Determine the [x, y] coordinate at the center of the cell enclosing the given text.  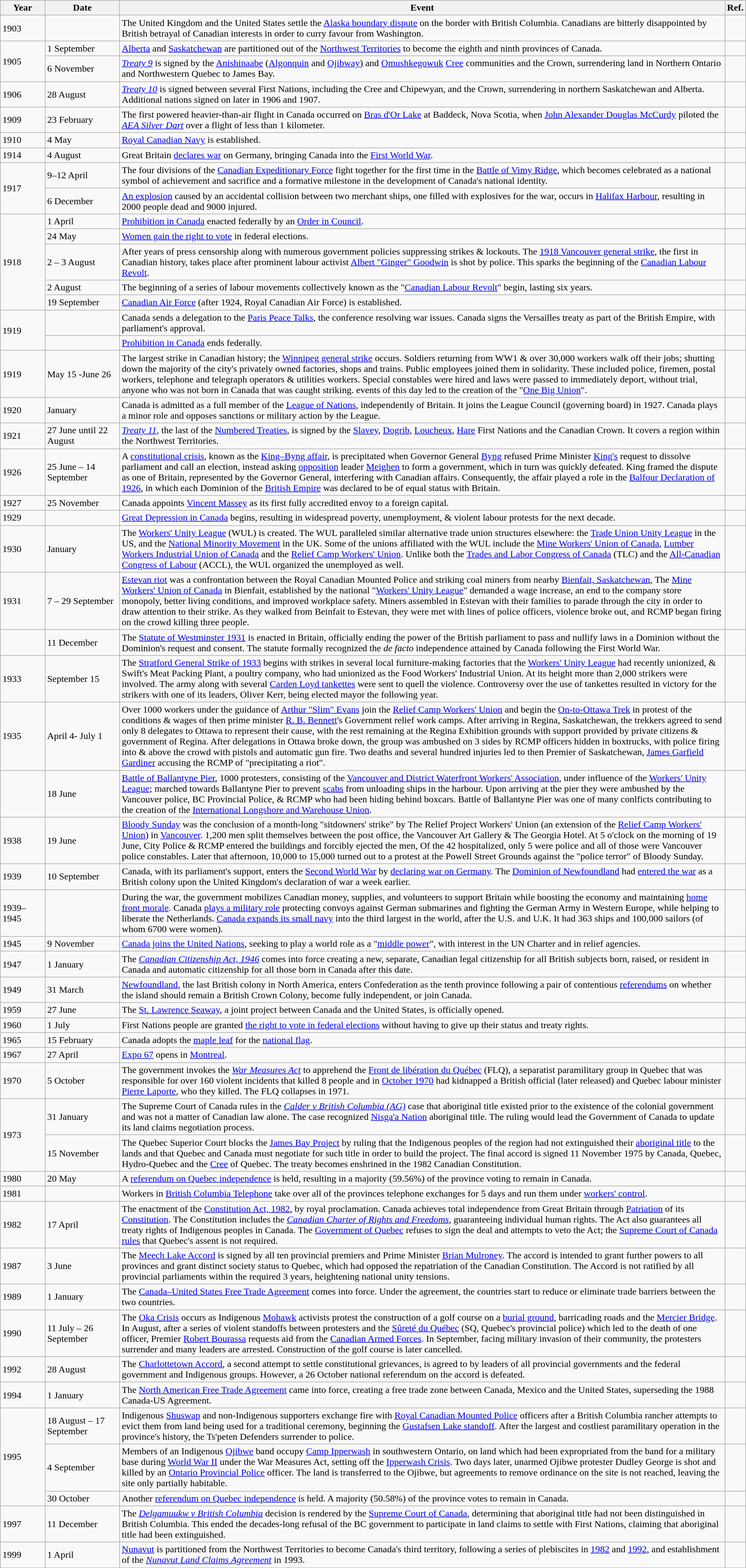
1990 [23, 1333]
2 August [82, 288]
1929 [23, 518]
Great Britain declares war on Germany, bringing Canada into the First World War. [422, 155]
1931 [23, 601]
24 May [82, 236]
1959 [23, 1010]
1994 [23, 1395]
Ref. [735, 8]
19 June [82, 840]
1945 [23, 944]
1980 [23, 1178]
9–12 April [82, 175]
Alberta and Saskatchewan are partitioned out of the Northwest Territories to become the eighth and ninth provinces of Canada. [422, 48]
27 April [82, 1055]
Event [422, 8]
1995 [23, 1457]
31 January [82, 1117]
1917 [23, 188]
The beginning of a series of labour movements collectively known as the "Canadian Labour Revolt" begin, lasting six years. [422, 288]
Canada appoints Vincent Massey as its first fully accredited envoy to a foreign capital. [422, 503]
18 August – 17 September [82, 1426]
27 June [82, 1010]
6 November [82, 68]
1947 [23, 964]
11 July – 26 September [82, 1333]
1997 [23, 1524]
The St. Lawrence Seaway, a joint project between Canada and the United States, is officially opened. [422, 1010]
1930 [23, 549]
18 June [82, 794]
1933 [23, 678]
1939–1945 [23, 913]
7 – 29 September [82, 601]
Year [23, 8]
4 August [82, 155]
1903 [23, 28]
1981 [23, 1193]
1921 [23, 436]
1960 [23, 1025]
1949 [23, 990]
September 15 [82, 678]
6 December [82, 201]
1939 [23, 877]
April 4- July 1 [82, 736]
Another referendum on Quebec independence is held. A majority (50.58%) of the province votes to remain in Canada. [422, 1498]
30 October [82, 1498]
1906 [23, 94]
17 April [82, 1224]
Workers in British Columbia Telephone take over all of the provinces telephone exchanges for 5 days and run them under workers' control. [422, 1193]
15 February [82, 1040]
2 – 3 August [82, 262]
10 September [82, 877]
1992 [23, 1369]
Prohibition in Canada enacted federally by an Order in Council. [422, 221]
First Nations people are granted the right to vote in federal elections without having to give up their status and treaty rights. [422, 1025]
1 July [82, 1025]
1 September [82, 48]
1918 [23, 262]
May 15 -June 26 [82, 374]
1982 [23, 1224]
23 February [82, 120]
25 November [82, 503]
Expo 67 opens in Montreal. [422, 1055]
1970 [23, 1080]
Royal Canadian Navy is established. [422, 140]
25 June – 14 September [82, 472]
Canada joins the United Nations, seeking to play a world role as a "middle power", with interest in the UN Charter and in relief agencies. [422, 944]
1927 [23, 503]
1989 [23, 1297]
5 October [82, 1080]
1973 [23, 1135]
1910 [23, 140]
4 May [82, 140]
1935 [23, 736]
1909 [23, 120]
1967 [23, 1055]
1914 [23, 155]
1905 [23, 61]
1965 [23, 1040]
9 November [82, 944]
4 September [82, 1468]
1999 [23, 1555]
A referendum on Quebec independence is held, resulting in a majority (59.56%) of the province voting to remain in Canada. [422, 1178]
1926 [23, 472]
19 September [82, 303]
Date [82, 8]
15 November [82, 1153]
Women gain the right to vote in federal elections. [422, 236]
1938 [23, 840]
Canadian Air Force (after 1924, Royal Canadian Air Force) is established. [422, 303]
1987 [23, 1266]
3 June [82, 1266]
Great Depression in Canada begins, resulting in widespread poverty, unemployment, & violent labour protests for the next decade. [422, 518]
27 June until 22 August [82, 436]
31 March [82, 990]
1920 [23, 410]
Prohibition in Canada ends federally. [422, 343]
Canada adopts the maple leaf for the national flag. [422, 1040]
20 May [82, 1178]
